For the text-containing cell, return its midpoint in (X, Y) coordinate format. 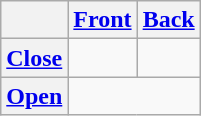
Open (34, 96)
Back (168, 20)
Close (34, 58)
Front (102, 20)
